From the cell containing the given text, extract its center point as (x, y) coordinate. 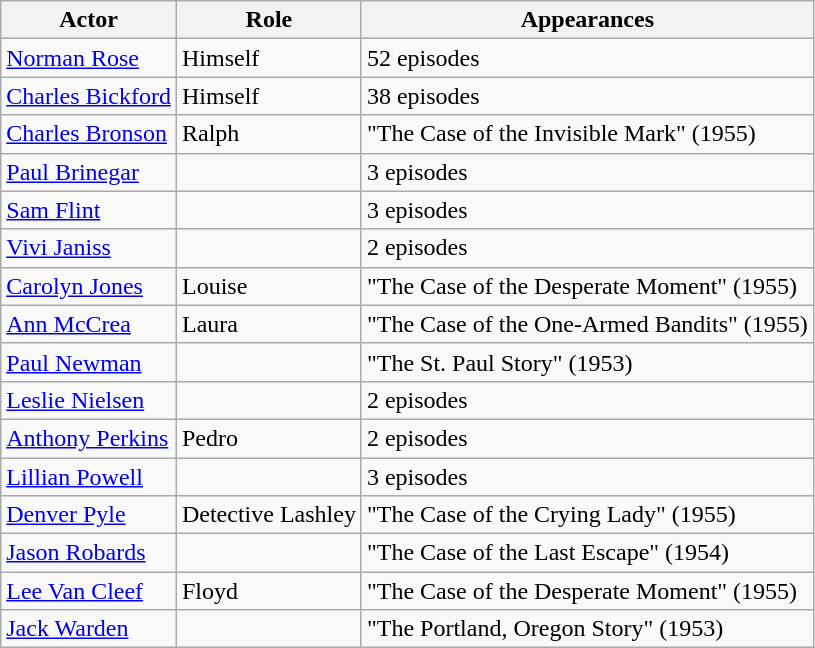
Floyd (268, 591)
Laura (268, 324)
Detective Lashley (268, 515)
52 episodes (587, 58)
Role (268, 20)
"The Case of the Crying Lady" (1955) (587, 515)
Paul Brinegar (89, 172)
"The Portland, Oregon Story" (1953) (587, 629)
Jason Robards (89, 553)
Vivi Janiss (89, 248)
Actor (89, 20)
Charles Bickford (89, 96)
Paul Newman (89, 362)
"The St. Paul Story" (1953) (587, 362)
Jack Warden (89, 629)
Lillian Powell (89, 477)
"The Case of the Invisible Mark" (1955) (587, 134)
Ralph (268, 134)
"The Case of the One-Armed Bandits" (1955) (587, 324)
Ann McCrea (89, 324)
Appearances (587, 20)
Pedro (268, 438)
Norman Rose (89, 58)
Denver Pyle (89, 515)
Louise (268, 286)
Anthony Perkins (89, 438)
Carolyn Jones (89, 286)
Sam Flint (89, 210)
Leslie Nielsen (89, 400)
"The Case of the Last Escape" (1954) (587, 553)
Charles Bronson (89, 134)
38 episodes (587, 96)
Lee Van Cleef (89, 591)
